For the text-containing cell, return its midpoint in [x, y] coordinate format. 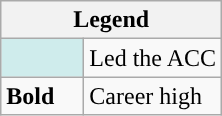
Bold [42, 96]
Career high [153, 96]
Legend [112, 20]
Led the ACC [153, 58]
